Return the [x, y] coordinate for the center point of the cell that contains the specified text.  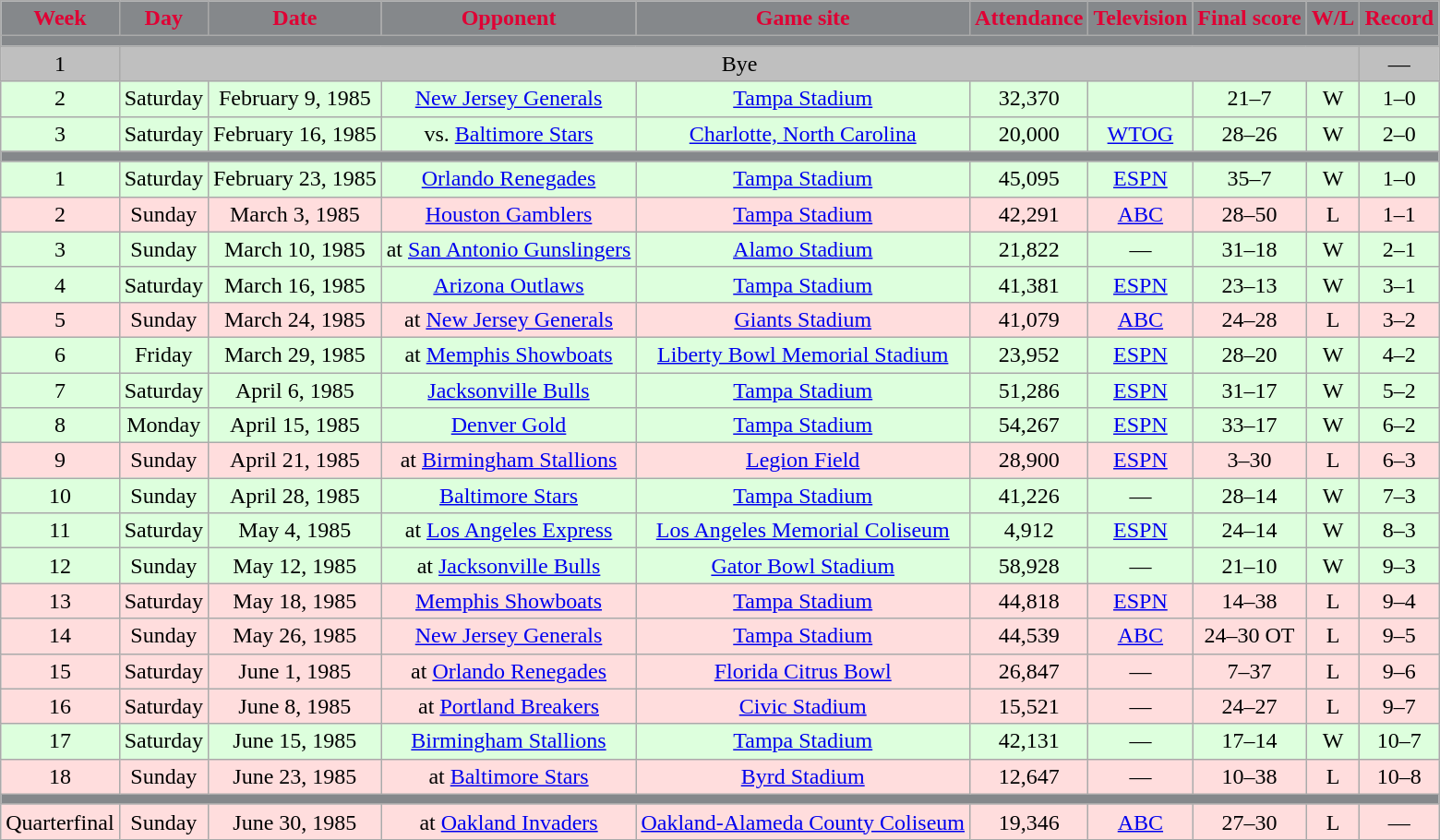
2–1 [1399, 249]
Record [1399, 18]
4–2 [1399, 354]
Week [60, 18]
44,539 [1029, 636]
7 [60, 390]
June 1, 1985 [294, 671]
9–4 [1399, 601]
54,267 [1029, 426]
Quarterfinal [60, 822]
12 [60, 566]
June 30, 1985 [294, 822]
May 18, 1985 [294, 601]
31–17 [1250, 390]
March 29, 1985 [294, 354]
5–2 [1399, 390]
9 [60, 461]
Final score [1250, 18]
21–10 [1250, 566]
24–30 OT [1250, 636]
vs. Baltimore Stars [509, 134]
9–6 [1399, 671]
May 12, 1985 [294, 566]
14–38 [1250, 601]
7–3 [1399, 496]
27–30 [1250, 822]
23–13 [1250, 284]
Houston Gamblers [509, 214]
15,521 [1029, 706]
20,000 [1029, 134]
Friday [163, 354]
18 [60, 776]
3–1 [1399, 284]
March 16, 1985 [294, 284]
May 4, 1985 [294, 531]
45,095 [1029, 179]
June 8, 1985 [294, 706]
May 26, 1985 [294, 636]
28–50 [1250, 214]
12,647 [1029, 776]
April 15, 1985 [294, 426]
March 10, 1985 [294, 249]
Game site [803, 18]
17–14 [1250, 741]
June 15, 1985 [294, 741]
Arizona Outlaws [509, 284]
41,226 [1029, 496]
28,900 [1029, 461]
9–7 [1399, 706]
April 28, 1985 [294, 496]
at Memphis Showboats [509, 354]
W/L [1333, 18]
April 21, 1985 [294, 461]
March 24, 1985 [294, 319]
24–27 [1250, 706]
Oakland-Alameda County Coliseum [803, 822]
Opponent [509, 18]
41,381 [1029, 284]
February 9, 1985 [294, 99]
10–38 [1250, 776]
Television [1141, 18]
2–0 [1399, 134]
at New Jersey Generals [509, 319]
Giants Stadium [803, 319]
10–8 [1399, 776]
Denver Gold [509, 426]
Civic Stadium [803, 706]
April 6, 1985 [294, 390]
1–1 [1399, 214]
10–7 [1399, 741]
11 [60, 531]
51,286 [1029, 390]
at Jacksonville Bulls [509, 566]
5 [60, 319]
21,822 [1029, 249]
3–30 [1250, 461]
Orlando Renegades [509, 179]
Gator Bowl Stadium [803, 566]
3–2 [1399, 319]
Byrd Stadium [803, 776]
Florida Citrus Bowl [803, 671]
February 23, 1985 [294, 179]
at Los Angeles Express [509, 531]
at Birmingham Stallions [509, 461]
44,818 [1029, 601]
28–20 [1250, 354]
at Orlando Renegades [509, 671]
at Baltimore Stars [509, 776]
at Portland Breakers [509, 706]
13 [60, 601]
Legion Field [803, 461]
Bye [739, 64]
at Oakland Invaders [509, 822]
7–37 [1250, 671]
Liberty Bowl Memorial Stadium [803, 354]
8–3 [1399, 531]
24–28 [1250, 319]
28–26 [1250, 134]
Baltimore Stars [509, 496]
6–3 [1399, 461]
19,346 [1029, 822]
February 16, 1985 [294, 134]
Los Angeles Memorial Coliseum [803, 531]
42,131 [1029, 741]
Birmingham Stallions [509, 741]
4 [60, 284]
23,952 [1029, 354]
6 [60, 354]
Memphis Showboats [509, 601]
4,912 [1029, 531]
June 23, 1985 [294, 776]
Day [163, 18]
16 [60, 706]
28–14 [1250, 496]
31–18 [1250, 249]
8 [60, 426]
21–7 [1250, 99]
Jacksonville Bulls [509, 390]
10 [60, 496]
Date [294, 18]
26,847 [1029, 671]
9–3 [1399, 566]
6–2 [1399, 426]
42,291 [1029, 214]
Monday [163, 426]
Alamo Stadium [803, 249]
32,370 [1029, 99]
24–14 [1250, 531]
17 [60, 741]
58,928 [1029, 566]
35–7 [1250, 179]
9–5 [1399, 636]
at San Antonio Gunslingers [509, 249]
33–17 [1250, 426]
14 [60, 636]
Attendance [1029, 18]
15 [60, 671]
41,079 [1029, 319]
Charlotte, North Carolina [803, 134]
WTOG [1141, 134]
March 3, 1985 [294, 214]
